Capture the cell that displays the provided text and extract its [x, y] central coordinate. 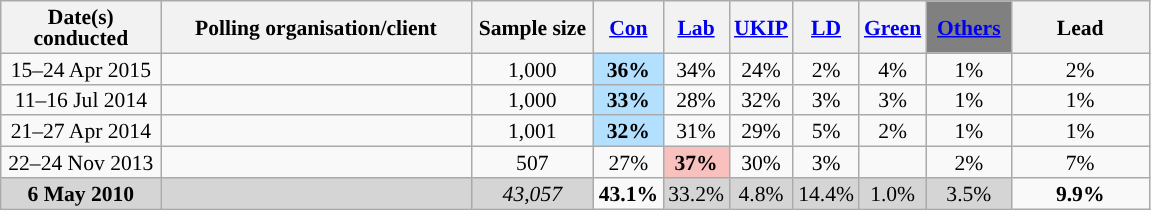
27% [628, 162]
7% [1080, 162]
30% [761, 162]
Green [892, 27]
24% [761, 68]
LD [826, 27]
Others [968, 27]
37% [696, 162]
11–16 Jul 2014 [81, 100]
28% [696, 100]
1.0% [892, 194]
4.8% [761, 194]
4% [892, 68]
33.2% [696, 194]
9.9% [1080, 194]
Sample size [532, 27]
5% [826, 132]
UKIP [761, 27]
43,057 [532, 194]
Date(s)conducted [81, 27]
1,001 [532, 132]
33% [628, 100]
43.1% [628, 194]
29% [761, 132]
Con [628, 27]
34% [696, 68]
31% [696, 132]
6 May 2010 [81, 194]
14.4% [826, 194]
3.5% [968, 194]
36% [628, 68]
15–24 Apr 2015 [81, 68]
Lead [1080, 27]
22–24 Nov 2013 [81, 162]
Polling organisation/client [316, 27]
507 [532, 162]
21–27 Apr 2014 [81, 132]
Lab [696, 27]
